Detect which cell encompasses the target text, then output its (X, Y) center coordinate. 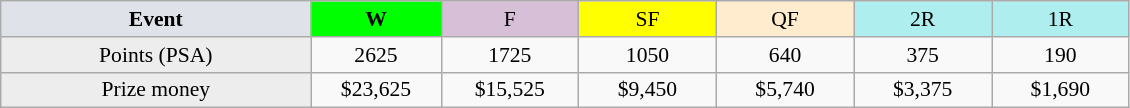
2625 (376, 55)
QF (785, 19)
Points (PSA) (156, 55)
1050 (648, 55)
W (376, 19)
190 (1061, 55)
$5,740 (785, 90)
640 (785, 55)
Prize money (156, 90)
375 (923, 55)
1R (1061, 19)
Event (156, 19)
$1,690 (1061, 90)
$15,525 (510, 90)
1725 (510, 55)
F (510, 19)
2R (923, 19)
$3,375 (923, 90)
$9,450 (648, 90)
SF (648, 19)
$23,625 (376, 90)
